Locate the cell with the specified text and output its [x, y] center coordinate. 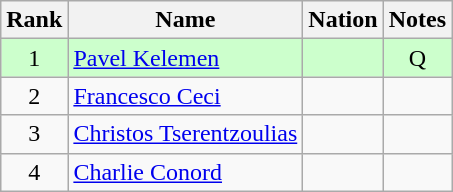
Christos Tserentzoulias [186, 134]
Charlie Conord [186, 172]
Francesco Ceci [186, 96]
4 [34, 172]
Q [417, 58]
Nation [343, 20]
Name [186, 20]
3 [34, 134]
Rank [34, 20]
1 [34, 58]
Notes [417, 20]
2 [34, 96]
Pavel Kelemen [186, 58]
